Search for the cell housing the specified text and yield its [X, Y] center coordinate. 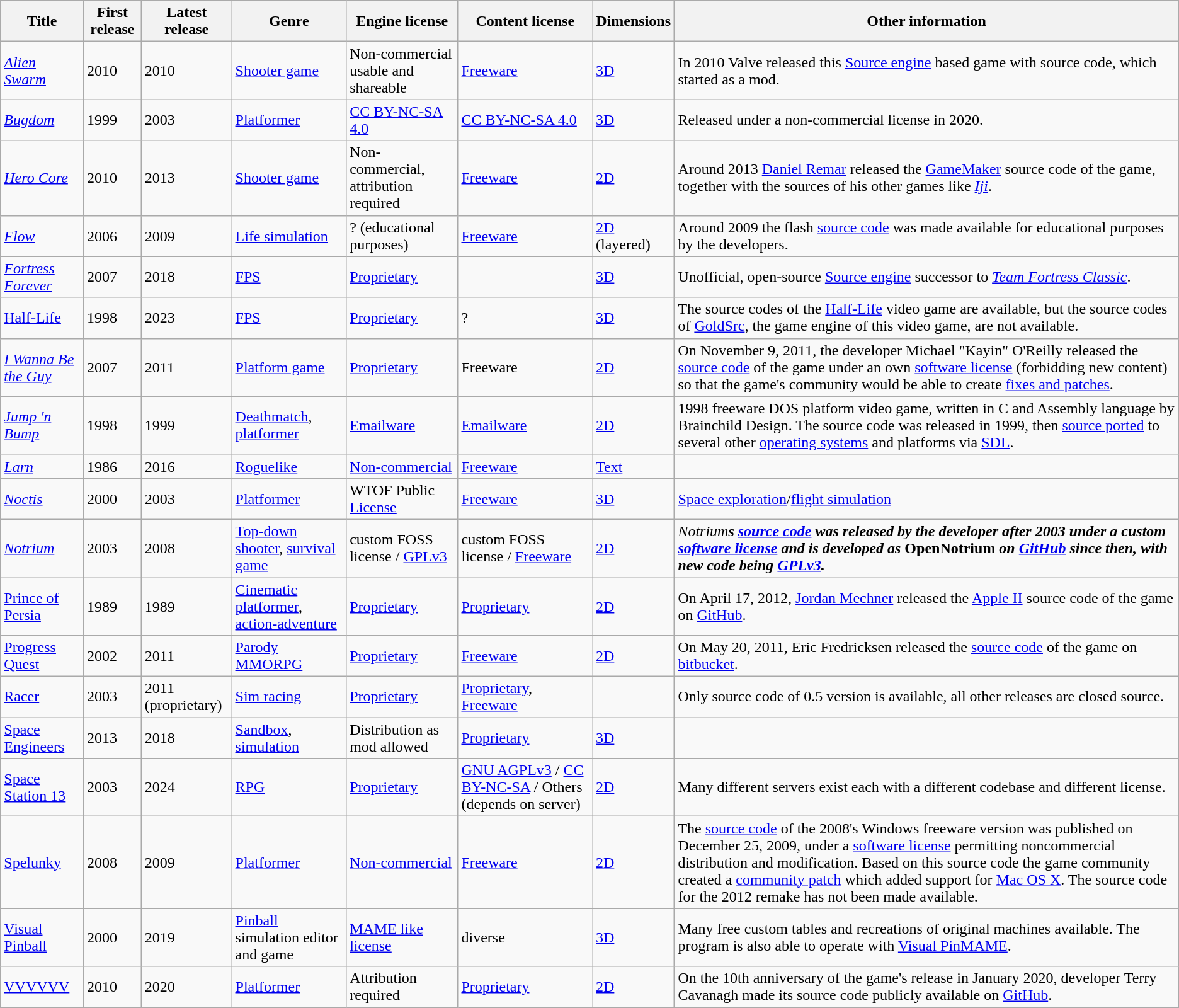
In 2010 Valve released this Source engine based game with source code, which started as a mod. [926, 71]
Non-commercial, attribution required [402, 178]
2006 [113, 236]
On the 10th anniversary of the game's release in January 2020, developer Terry Cavanagh made its source code publicly available on GitHub. [926, 987]
2011 (proprietary) [186, 697]
? (educational purposes) [402, 236]
The source codes of the Half-Life video game are available, but the source codes of GoldSrc, the game engine of this video game, are not available. [926, 318]
? [525, 318]
custom FOSS license / GPLv3 [402, 548]
Non-commercial usable and shareable [402, 71]
diverse [525, 937]
Unofficial, open-source Source engine successor to Team Fortress Classic. [926, 277]
Genre [289, 21]
Half-Life [42, 318]
2024 [186, 787]
Many free custom tables and recreations of original machines available. The program is also able to operate with Visual PinMAME. [926, 937]
Title [42, 21]
Hero Core [42, 178]
Attribution required [402, 987]
Latest release [186, 21]
WTOF Public License [402, 499]
Engine license [402, 21]
Cinematic platformer, action-adventure [289, 606]
Deathmatch, platformer [289, 425]
Fortress Forever [42, 277]
2D (layered) [633, 236]
Life simulation [289, 236]
2002 [113, 656]
Other information [926, 21]
Only source code of 0.5 version is available, all other releases are closed source. [926, 697]
Sandbox, simulation [289, 738]
Prince of Persia [42, 606]
Spelunky [42, 862]
MAME like license [402, 937]
Many different servers exist each with a different codebase and different license. [926, 787]
Sim racing [289, 697]
I Wanna Be the Guy [42, 367]
Proprietary, Freeware [525, 697]
Space Station 13 [42, 787]
Top-down shooter, survival game [289, 548]
Dimensions [633, 21]
Roguelike [289, 466]
2019 [186, 937]
Noctis [42, 499]
2016 [186, 466]
Alien Swarm [42, 71]
2023 [186, 318]
Jump 'n Bump [42, 425]
Notrium [42, 548]
GNU AGPLv3 / CC BY-NC-SA / Others (depends on server) [525, 787]
Parody MMORPG [289, 656]
On April 17, 2012, Jordan Mechner released the Apple II source code of the game on GitHub. [926, 606]
Racer [42, 697]
Pinball simulation editor and game [289, 937]
Progress Quest [42, 656]
1986 [113, 466]
Platform game [289, 367]
First release [113, 21]
Space exploration/flight simulation [926, 499]
Flow [42, 236]
Text [633, 466]
Space Engineers [42, 738]
VVVVVV [42, 987]
Larn [42, 466]
Content license [525, 21]
custom FOSS license / Freeware [525, 548]
Distribution as mod allowed [402, 738]
2020 [186, 987]
Released under a non-commercial license in 2020. [926, 120]
RPG [289, 787]
On May 20, 2011, Eric Fredricksen released the source code of the game on bitbucket. [926, 656]
Bugdom [42, 120]
Around 2009 the flash source code was made available for educational purposes by the developers. [926, 236]
Around 2013 Daniel Remar released the GameMaker source code of the game, together with the sources of his other games like Iji. [926, 178]
Visual Pinball [42, 937]
